Pinpoint the cell where the given text exists, returning its [x, y] midpoint coordinate. 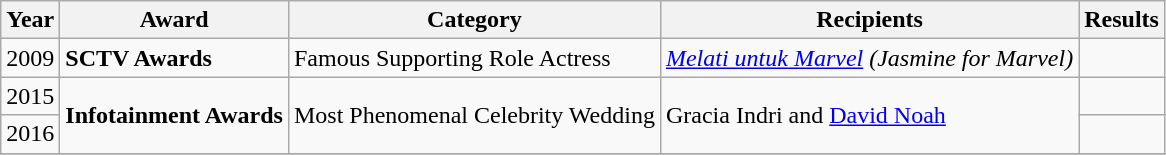
Most Phenomenal Celebrity Wedding [474, 115]
2015 [30, 96]
Results [1122, 20]
Infotainment Awards [174, 115]
Gracia Indri and David Noah [869, 115]
SCTV Awards [174, 58]
Famous Supporting Role Actress [474, 58]
2009 [30, 58]
Melati untuk Marvel (Jasmine for Marvel) [869, 58]
Year [30, 20]
2016 [30, 134]
Recipients [869, 20]
Award [174, 20]
Category [474, 20]
